Search for the cell housing the specified text and yield its [x, y] center coordinate. 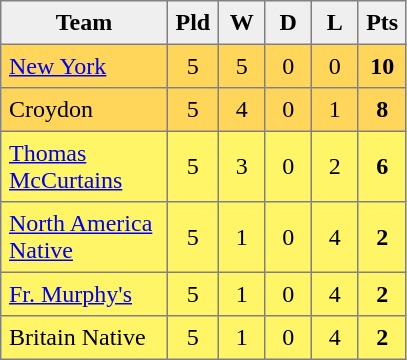
6 [382, 166]
3 [241, 166]
8 [382, 110]
North America Native [84, 237]
10 [382, 66]
Pts [382, 23]
Croydon [84, 110]
W [241, 23]
D [288, 23]
Thomas McCurtains [84, 166]
Fr. Murphy's [84, 294]
Britain Native [84, 338]
L [334, 23]
New York [84, 66]
Pld [192, 23]
Team [84, 23]
